Return the (X, Y) coordinate for the center point of the cell that contains the specified text.  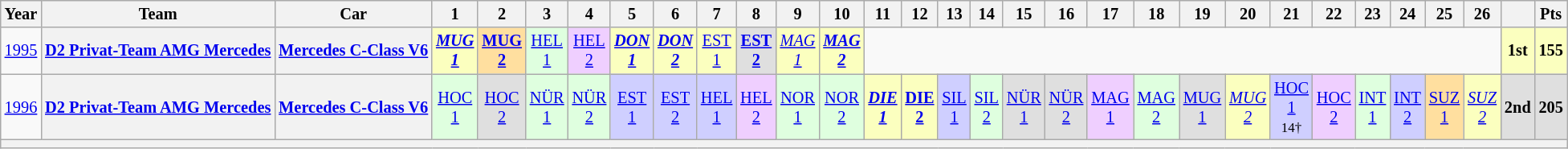
SUZ1 (1444, 107)
16 (1066, 14)
20 (1248, 14)
13 (954, 14)
19 (1203, 14)
1995 (21, 51)
18 (1156, 14)
HOC114† (1291, 107)
Team (157, 14)
SIL1 (954, 107)
5 (632, 14)
Pts (1551, 14)
7 (716, 14)
NOR2 (841, 107)
DIE1 (883, 107)
205 (1551, 107)
1 (454, 14)
2nd (1517, 107)
22 (1334, 14)
Year (21, 14)
1st (1517, 51)
Car (353, 14)
8 (756, 14)
21 (1291, 14)
INT2 (1407, 107)
DIE2 (919, 107)
2 (502, 14)
NOR1 (798, 107)
25 (1444, 14)
6 (675, 14)
15 (1024, 14)
1996 (21, 107)
SUZ2 (1482, 107)
14 (987, 14)
INT1 (1373, 107)
DON1 (632, 51)
155 (1551, 51)
9 (798, 14)
12 (919, 14)
23 (1373, 14)
24 (1407, 14)
SIL2 (987, 107)
11 (883, 14)
3 (548, 14)
DON2 (675, 51)
HOC1 (454, 107)
4 (589, 14)
26 (1482, 14)
10 (841, 14)
17 (1110, 14)
